Provide the [x, y] coordinate of the cell's center where the given text is located.  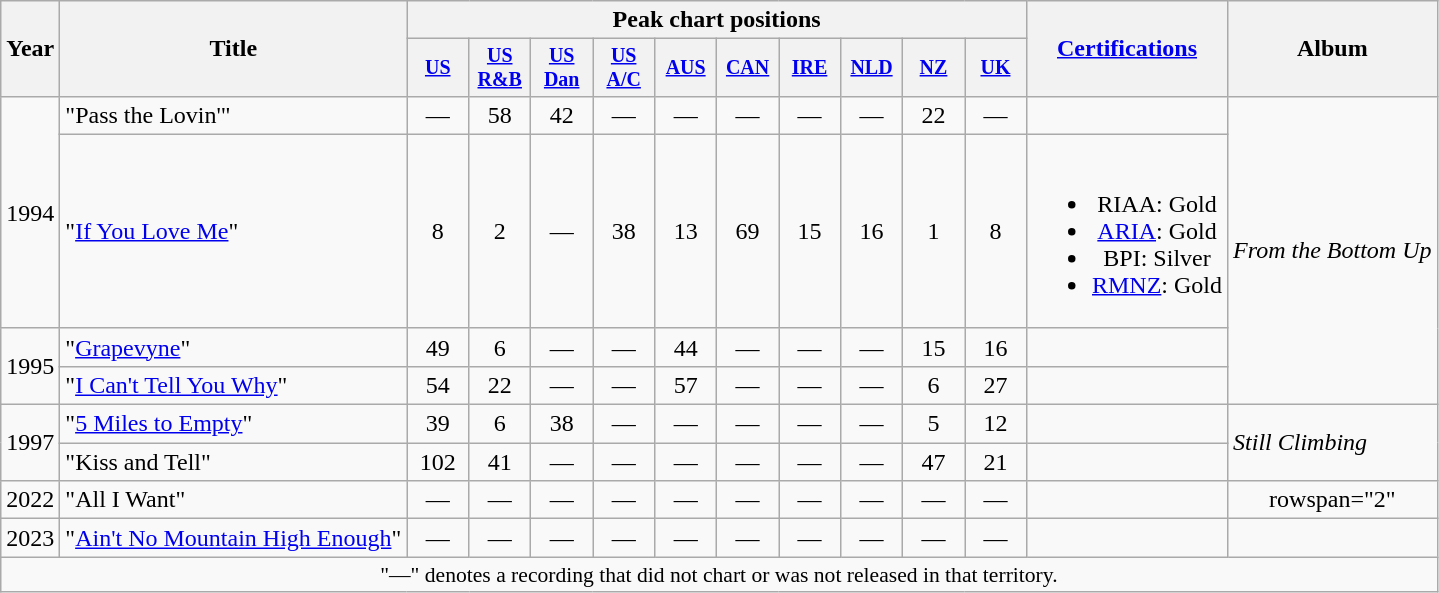
2023 [30, 538]
54 [438, 385]
13 [686, 231]
"5 Miles to Empty" [234, 424]
"If You Love Me" [234, 231]
USDan [562, 68]
"Pass the Lovin'" [234, 115]
41 [500, 462]
Year [30, 49]
69 [748, 231]
NLD [872, 68]
47 [934, 462]
1 [934, 231]
1995 [30, 366]
"All I Want" [234, 500]
Peak chart positions [717, 20]
102 [438, 462]
"Kiss and Tell" [234, 462]
rowspan="2" [1332, 500]
39 [438, 424]
1997 [30, 443]
"I Can't Tell You Why" [234, 385]
Album [1332, 49]
2 [500, 231]
AUS [686, 68]
US [438, 68]
Certifications [1126, 49]
2022 [30, 500]
CAN [748, 68]
"Grapevyne" [234, 347]
IRE [810, 68]
USA/C [624, 68]
Still Climbing [1332, 443]
21 [995, 462]
From the Bottom Up [1332, 250]
12 [995, 424]
RIAA: GoldARIA: GoldBPI: SilverRMNZ: Gold [1126, 231]
Title [234, 49]
1994 [30, 212]
42 [562, 115]
5 [934, 424]
44 [686, 347]
"Ain't No Mountain High Enough" [234, 538]
USR&B [500, 68]
49 [438, 347]
58 [500, 115]
57 [686, 385]
NZ [934, 68]
"—" denotes a recording that did not chart or was not released in that territory. [719, 575]
UK [995, 68]
27 [995, 385]
